Scan for the cell matching the given text and deliver its (X, Y) coordinate at center. 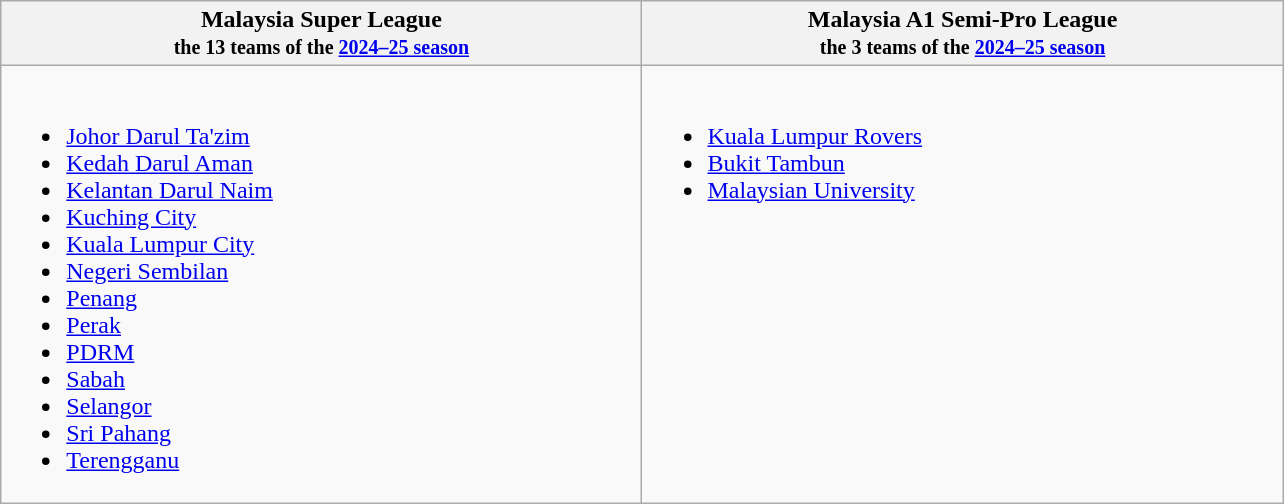
Johor Darul Ta'zimKedah Darul AmanKelantan Darul NaimKuching CityKuala Lumpur CityNegeri SembilanPenangPerakPDRMSabahSelangorSri PahangTerengganu (322, 284)
Kuala Lumpur RoversBukit TambunMalaysian University (962, 284)
Malaysia A1 Semi-Pro Leaguethe 3 teams of the 2024–25 season (962, 34)
Malaysia Super Leaguethe 13 teams of the 2024–25 season (322, 34)
